Capture the cell that displays the provided text and extract its [X, Y] central coordinate. 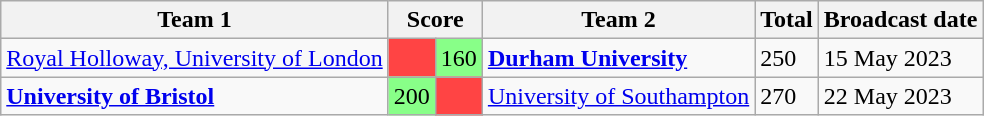
Total [787, 20]
250 [787, 58]
Team 1 [194, 20]
Team 2 [618, 20]
Royal Holloway, University of London [194, 58]
University of Southampton [618, 96]
University of Bristol [194, 96]
Score [435, 20]
270 [787, 96]
160 [458, 58]
15 May 2023 [900, 58]
22 May 2023 [900, 96]
200 [412, 96]
Broadcast date [900, 20]
Durham University [618, 58]
